Pinpoint the cell where the given text exists, returning its [X, Y] midpoint coordinate. 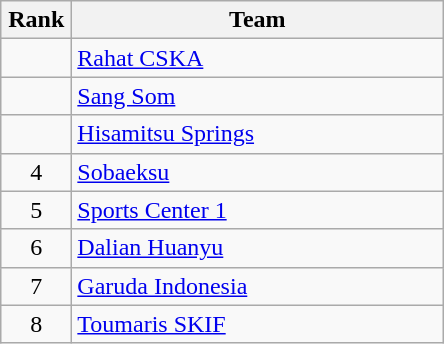
4 [36, 172]
Garuda Indonesia [258, 286]
7 [36, 286]
8 [36, 324]
Hisamitsu Springs [258, 134]
Sang Som [258, 96]
Sports Center 1 [258, 210]
6 [36, 248]
Rahat CSKA [258, 58]
Toumaris SKIF [258, 324]
Team [258, 20]
Rank [36, 20]
Dalian Huanyu [258, 248]
Sobaeksu [258, 172]
5 [36, 210]
